Determine the [X, Y] coordinate at the center of the cell enclosing the given text.  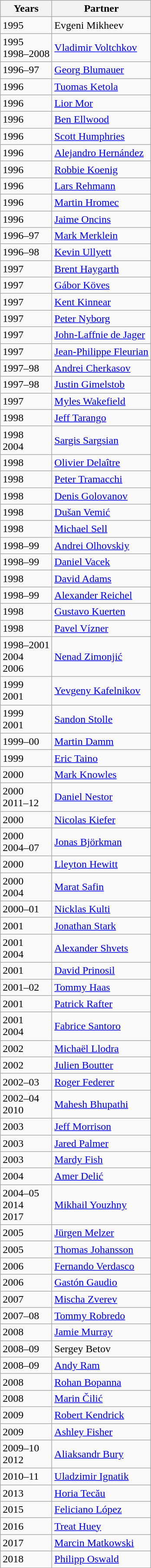
1995 [26, 25]
1998 2004 [26, 440]
Mark Merklein [102, 236]
2007–08 [26, 1316]
Horia Tecău [102, 1493]
Robbie Koenig [102, 169]
Jean-Philippe Fleurian [102, 352]
Georg Blumauer [102, 70]
Mischa Zverev [102, 1299]
2007 [26, 1299]
Jared Palmer [102, 1143]
Martin Hromec [102, 202]
Scott Humphries [102, 136]
Jürgen Melzer [102, 1233]
1996–98 [26, 252]
Philipp Oswald [102, 1559]
Vladimir Voltchkov [102, 48]
2002–04 2010 [26, 1104]
Mardy Fish [102, 1160]
Gastón Gaudio [102, 1283]
Jonas Björkman [102, 842]
Julien Boutter [102, 1065]
Uladzimir Ignatik [102, 1477]
1999 [26, 758]
Tommy Haas [102, 987]
1998–2001 2004 2006 [26, 657]
Lleyton Hewitt [102, 864]
2000 2004–07 [26, 842]
Marcin Matkowski [102, 1543]
Andy Ram [102, 1365]
David Adams [102, 579]
Fernando Verdasco [102, 1266]
Eric Taino [102, 758]
Alexander Reichel [102, 595]
Nicolas Kiefer [102, 819]
Ashley Fisher [102, 1432]
Alexander Shvets [102, 948]
Partner [102, 9]
Dušan Vemić [102, 513]
Yevgeny Kafelnikov [102, 691]
2000 2011–12 [26, 797]
2000–01 [26, 909]
2015 [26, 1510]
Daniel Nestor [102, 797]
Amer Delić [102, 1176]
Daniel Vacek [102, 562]
Feliciano López [102, 1510]
Tuomas Ketola [102, 87]
Jaime Oncins [102, 219]
2017 [26, 1543]
2001–02 [26, 987]
Michaël Llodra [102, 1049]
Gustavo Kuerten [102, 612]
Thomas Johansson [102, 1250]
David Prinosil [102, 971]
Lars Rehmann [102, 186]
Evgeni Mikheev [102, 25]
Andrei Cherkasov [102, 368]
Jamie Murray [102, 1332]
Kent Kinnear [102, 302]
Peter Nyborg [102, 318]
Fabrice Santoro [102, 1026]
Years [26, 9]
Kevin Ullyett [102, 252]
Myles Wakefield [102, 401]
Marat Safin [102, 887]
Justin Gimelstob [102, 385]
2004–05 2014 2017 [26, 1205]
Olivier Delaître [102, 462]
2009–10 2012 [26, 1454]
Nenad Zimonjić [102, 657]
Patrick Rafter [102, 1004]
2016 [26, 1526]
Jonathan Stark [102, 926]
Ben Ellwood [102, 120]
Jeff Morrison [102, 1126]
Sandon Stolle [102, 719]
Lior Mor [102, 103]
2013 [26, 1493]
1999–00 [26, 741]
Denis Golovanov [102, 496]
Robert Kendrick [102, 1415]
Peter Tramacchi [102, 479]
Tommy Robredo [102, 1316]
Mark Knowles [102, 774]
1995 1998–2008 [26, 48]
Michael Sell [102, 529]
2010–11 [26, 1477]
Aliaksandr Bury [102, 1454]
Nicklas Kulti [102, 909]
2002–03 [26, 1082]
Jeff Tarango [102, 418]
Mahesh Bhupathi [102, 1104]
Treat Huey [102, 1526]
Brent Haygarth [102, 269]
2018 [26, 1559]
2000 2004 [26, 887]
2004 [26, 1176]
Martin Damm [102, 741]
Roger Federer [102, 1082]
Sergey Betov [102, 1349]
Sargis Sargsian [102, 440]
John-Laffnie de Jager [102, 335]
Rohan Bopanna [102, 1382]
Andrei Olhovskiy [102, 546]
Pavel Vízner [102, 628]
Gábor Köves [102, 285]
Marin Čilić [102, 1398]
Alejandro Hernández [102, 153]
Mikhail Youzhny [102, 1205]
